Determine the [X, Y] coordinate at the center of the cell enclosing the given text.  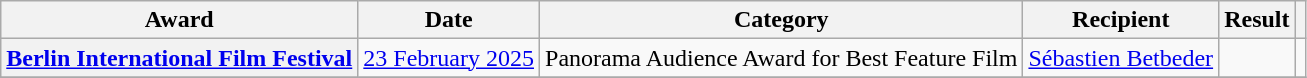
23 February 2025 [449, 58]
Sébastien Betbeder [1121, 58]
Date [449, 20]
Award [180, 20]
Berlin International Film Festival [180, 58]
Result [1257, 20]
Panorama Audience Award for Best Feature Film [782, 58]
Category [782, 20]
Recipient [1121, 20]
